Extract the (x, y) coordinate from the center of the cell holding the provided text.  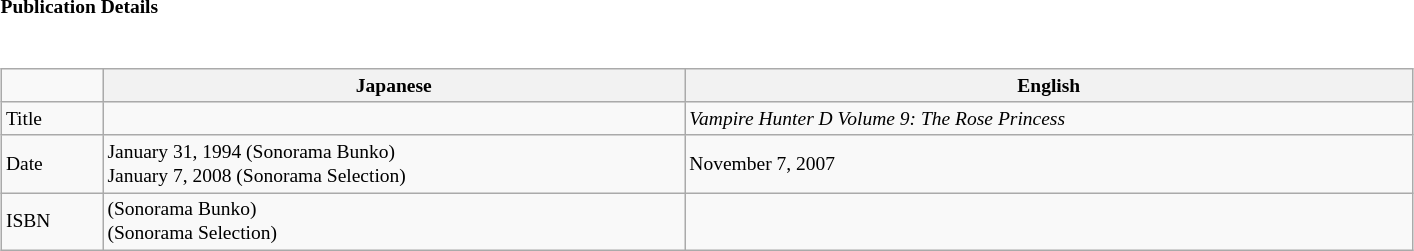
January 31, 1994 (Sonorama Bunko)January 7, 2008 (Sonorama Selection) (394, 164)
English (1049, 86)
Date (52, 164)
November 7, 2007 (1049, 164)
Vampire Hunter D Volume 9: The Rose Princess (1049, 118)
(Sonorama Bunko) (Sonorama Selection) (394, 222)
Title (52, 118)
Japanese (394, 86)
ISBN (52, 222)
